Identify which cell holds the provided text, then report its [x, y] central coordinate. 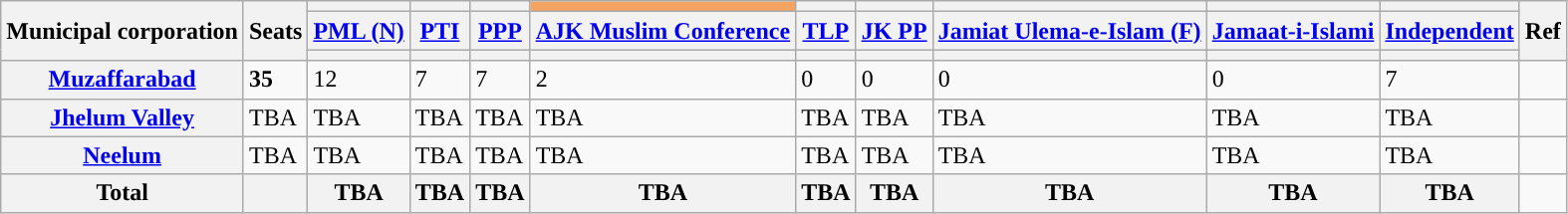
Total [123, 193]
PPP [500, 31]
Neelum [123, 155]
Muzaffarabad [123, 80]
Jhelum Valley [123, 117]
2 [663, 80]
Independent [1449, 31]
TLP [826, 31]
Seats [275, 31]
Municipal corporation [123, 31]
Ref [1542, 31]
35 [275, 80]
PML (N) [359, 31]
Jamaat-i-Islami [1293, 31]
JK PP [895, 31]
PTI [439, 31]
AJK Muslim Conference [663, 31]
12 [359, 80]
Jamiat Ulema-e-Islam (F) [1070, 31]
